Find where the given text appears and provide that cell's center as (X, Y) coordinate. 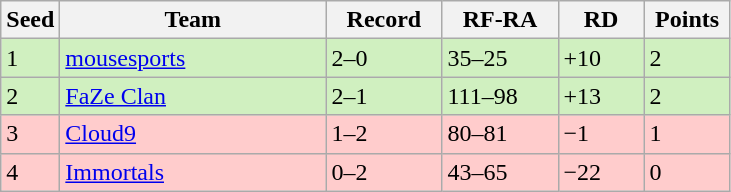
FaZe Clan (193, 96)
3 (30, 134)
1–2 (384, 134)
111–98 (500, 96)
−22 (601, 172)
Points (687, 20)
35–25 (500, 58)
80–81 (500, 134)
mousesports (193, 58)
Record (384, 20)
RF-RA (500, 20)
+10 (601, 58)
−1 (601, 134)
43–65 (500, 172)
2–1 (384, 96)
+13 (601, 96)
2–0 (384, 58)
4 (30, 172)
Seed (30, 20)
RD (601, 20)
Cloud9 (193, 134)
Team (193, 20)
0–2 (384, 172)
0 (687, 172)
Immortals (193, 172)
